Output the (x, y) coordinate of the center of the cell containing the given text.  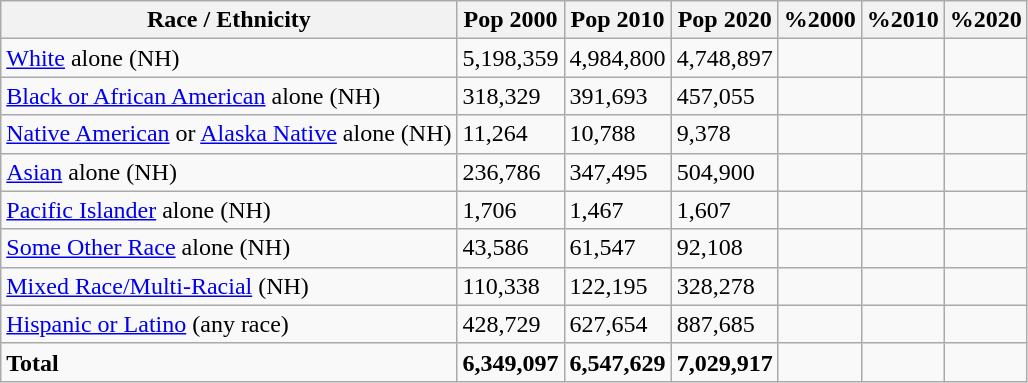
6,547,629 (618, 362)
Asian alone (NH) (229, 172)
4,748,897 (724, 58)
6,349,097 (510, 362)
White alone (NH) (229, 58)
627,654 (618, 324)
4,984,800 (618, 58)
1,607 (724, 210)
61,547 (618, 248)
1,467 (618, 210)
887,685 (724, 324)
Some Other Race alone (NH) (229, 248)
Native American or Alaska Native alone (NH) (229, 134)
110,338 (510, 286)
Pop 2010 (618, 20)
347,495 (618, 172)
318,329 (510, 96)
7,029,917 (724, 362)
Black or African American alone (NH) (229, 96)
11,264 (510, 134)
10,788 (618, 134)
391,693 (618, 96)
9,378 (724, 134)
Hispanic or Latino (any race) (229, 324)
Mixed Race/Multi-Racial (NH) (229, 286)
%2010 (902, 20)
5,198,359 (510, 58)
%2000 (820, 20)
Pop 2020 (724, 20)
236,786 (510, 172)
92,108 (724, 248)
328,278 (724, 286)
504,900 (724, 172)
43,586 (510, 248)
Total (229, 362)
Pacific Islander alone (NH) (229, 210)
%2020 (986, 20)
428,729 (510, 324)
457,055 (724, 96)
Race / Ethnicity (229, 20)
Pop 2000 (510, 20)
122,195 (618, 286)
1,706 (510, 210)
